Provide the [X, Y] coordinate of the cell's center where the given text is located.  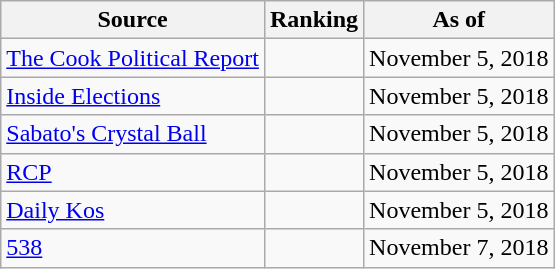
As of [459, 20]
Inside Elections [133, 96]
538 [133, 248]
The Cook Political Report [133, 58]
Daily Kos [133, 210]
November 7, 2018 [459, 248]
Sabato's Crystal Ball [133, 134]
Source [133, 20]
RCP [133, 172]
Ranking [314, 20]
